Return [x, y] of the center of cell containing provided text 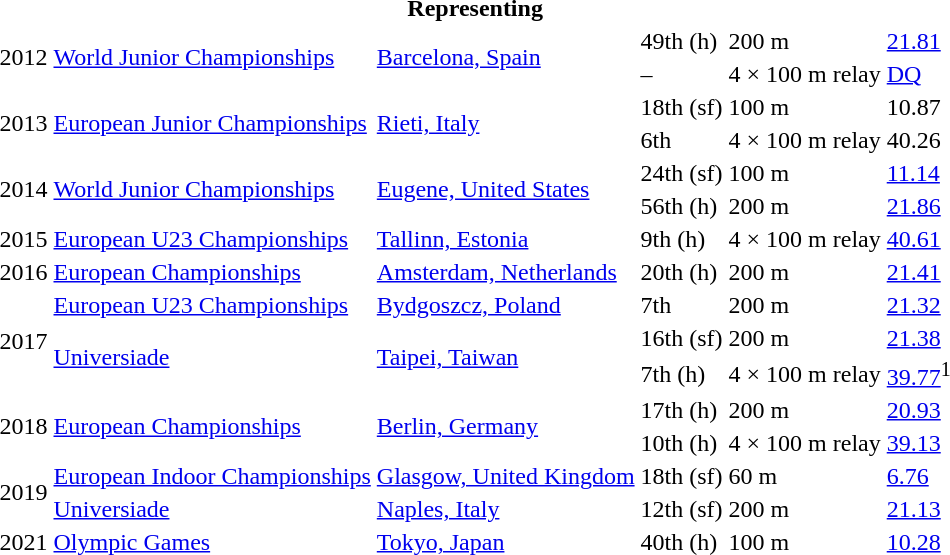
Berlin, Germany [506, 426]
20th (h) [682, 272]
– [682, 74]
6th [682, 140]
Amsterdam, Netherlands [506, 272]
Naples, Italy [506, 509]
7th (h) [682, 374]
12th (sf) [682, 509]
Tallinn, Estonia [506, 239]
17th (h) [682, 410]
56th (h) [682, 206]
Barcelona, Spain [506, 58]
7th [682, 305]
Taipei, Taiwan [506, 358]
16th (sf) [682, 338]
European Junior Championships [212, 124]
Eugene, United States [506, 190]
Bydgoszcz, Poland [506, 305]
Glasgow, United Kingdom [506, 476]
Rieti, Italy [506, 124]
European Indoor Championships [212, 476]
10th (h) [682, 443]
24th (sf) [682, 173]
60 m [804, 476]
9th (h) [682, 239]
49th (h) [682, 41]
